Locate the cell with the specified text and output its [X, Y] center coordinate. 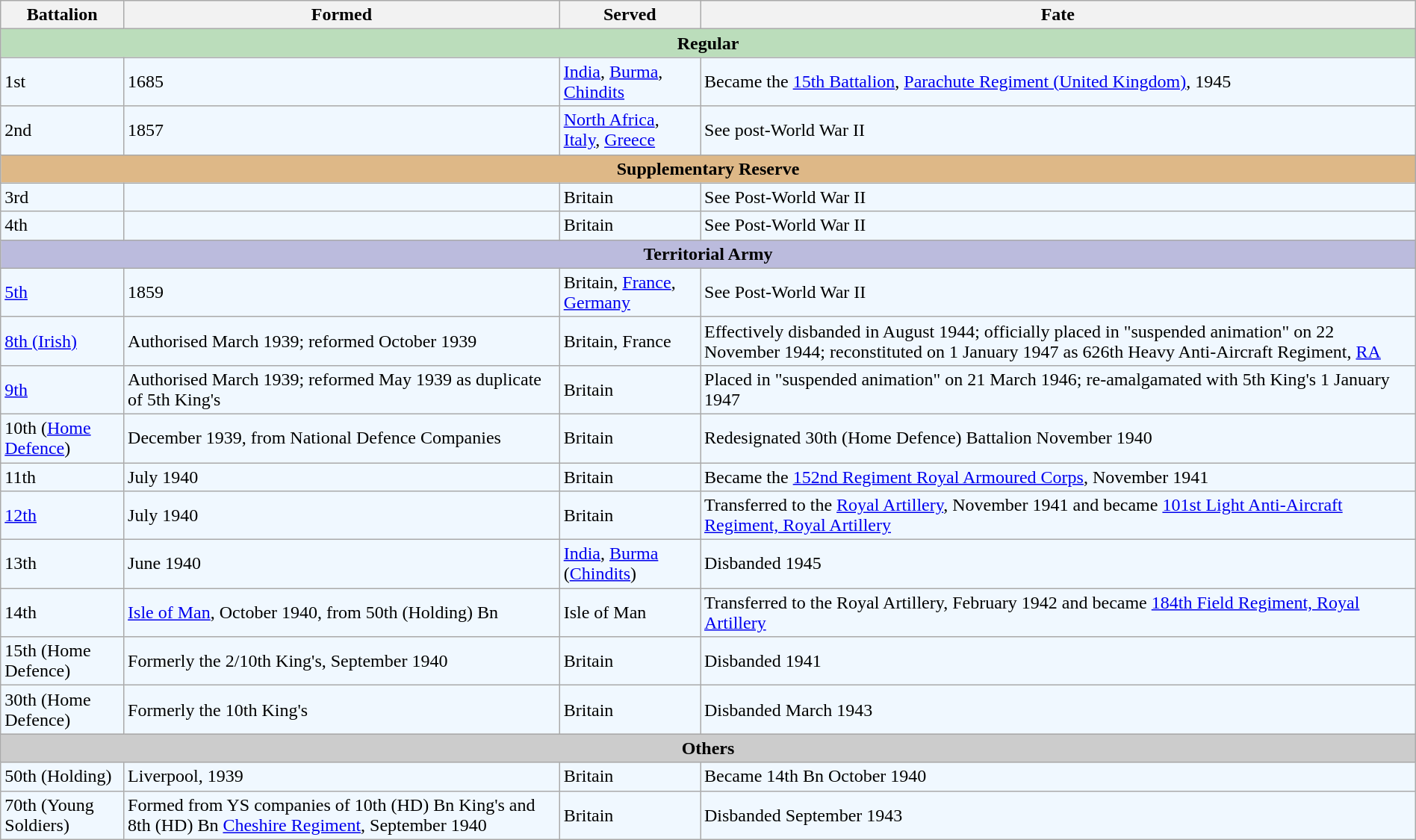
December 1939, from National Defence Companies [342, 438]
1857 [342, 130]
1st [63, 82]
10th (Home Defence) [63, 438]
30th (Home Defence) [63, 709]
Served [630, 15]
Britain, France [630, 340]
Became the 15th Battalion, Parachute Regiment (United Kingdom), 1945 [1058, 82]
12th [63, 515]
Liverpool, 1939 [342, 777]
1859 [342, 293]
5th [63, 293]
Formerly the 10th King's [342, 709]
Formed [342, 15]
Regular [708, 43]
Britain, France, Germany [630, 293]
Authorised March 1939; reformed May 1939 as duplicate of 5th King's [342, 390]
Fate [1058, 15]
Authorised March 1939; reformed October 1939 [342, 340]
Formerly the 2/10th King's, September 1940 [342, 662]
8th (Irish) [63, 340]
1685 [342, 82]
13th [63, 564]
Territorial Army [708, 254]
Others [708, 748]
Disbanded September 1943 [1058, 815]
June 1940 [342, 564]
70th (Young Soldiers) [63, 815]
Placed in "suspended animation" on 21 March 1946; re-amalgamated with 5th King's 1 January 1947 [1058, 390]
15th (Home Defence) [63, 662]
2nd [63, 130]
India, Burma, Chindits [630, 82]
Redesignated 30th (Home Defence) Battalion November 1940 [1058, 438]
India, Burma (Chindits) [630, 564]
Isle of Man [630, 612]
4th [63, 225]
Became 14th Bn October 1940 [1058, 777]
9th [63, 390]
Transferred to the Royal Artillery, November 1941 and became 101st Light Anti-Aircraft Regiment, Royal Artillery [1058, 515]
3rd [63, 197]
14th [63, 612]
Disbanded March 1943 [1058, 709]
Disbanded 1941 [1058, 662]
Became the 152nd Regiment Royal Armoured Corps, November 1941 [1058, 477]
Disbanded 1945 [1058, 564]
Formed from YS companies of 10th (HD) Bn King's and 8th (HD) Bn Cheshire Regiment, September 1940 [342, 815]
50th (Holding) [63, 777]
Supplementary Reserve [708, 169]
Battalion [63, 15]
11th [63, 477]
Transferred to the Royal Artillery, February 1942 and became 184th Field Regiment, Royal Artillery [1058, 612]
North Africa, Italy, Greece [630, 130]
See post-World War II [1058, 130]
Isle of Man, October 1940, from 50th (Holding) Bn [342, 612]
